Pinpoint the cell where the given text exists, returning its [X, Y] midpoint coordinate. 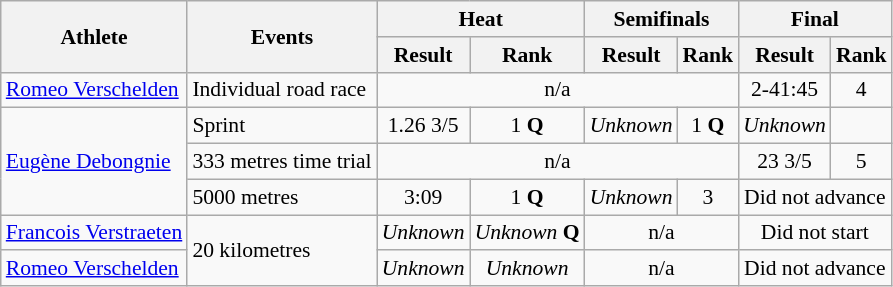
5000 metres [282, 197]
Unknown Q [528, 233]
333 metres time trial [282, 162]
23 3/5 [784, 162]
Sprint [282, 126]
Events [282, 36]
1.26 3/5 [424, 126]
3 [708, 197]
2-41:45 [784, 90]
Final [814, 19]
20 kilometres [282, 250]
3:09 [424, 197]
Eugène Debongnie [94, 162]
Semifinals [662, 19]
Francois Verstraeten [94, 233]
4 [862, 90]
Athlete [94, 36]
Did not start [814, 233]
Individual road race [282, 90]
5 [862, 162]
Heat [481, 19]
